From the cell containing the given text, extract its center point as (x, y) coordinate. 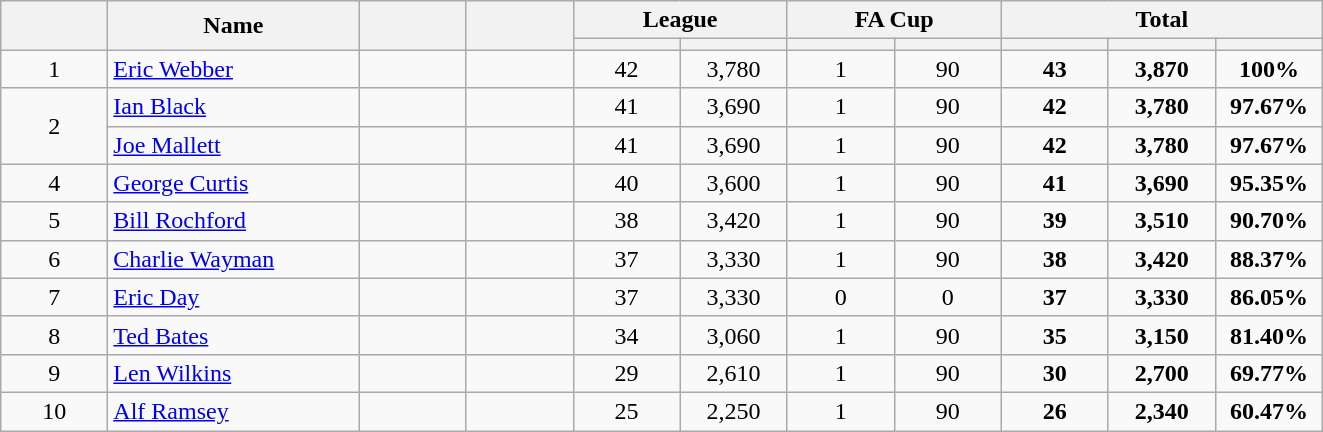
FA Cup (894, 20)
26 (1054, 411)
60.47% (1268, 411)
9 (54, 373)
5 (54, 221)
81.40% (1268, 335)
34 (626, 335)
Eric Webber (234, 69)
88.37% (1268, 259)
Bill Rochford (234, 221)
35 (1054, 335)
Alf Ramsey (234, 411)
8 (54, 335)
2,250 (734, 411)
3,510 (1162, 221)
2,610 (734, 373)
2,340 (1162, 411)
Ian Black (234, 107)
George Curtis (234, 183)
25 (626, 411)
95.35% (1268, 183)
4 (54, 183)
30 (1054, 373)
3,060 (734, 335)
Eric Day (234, 297)
Len Wilkins (234, 373)
2,700 (1162, 373)
10 (54, 411)
90.70% (1268, 221)
7 (54, 297)
Total (1162, 20)
Joe Mallett (234, 145)
86.05% (1268, 297)
40 (626, 183)
69.77% (1268, 373)
100% (1268, 69)
Ted Bates (234, 335)
2 (54, 126)
43 (1054, 69)
3,870 (1162, 69)
29 (626, 373)
3,150 (1162, 335)
3,600 (734, 183)
Name (234, 26)
League (680, 20)
6 (54, 259)
39 (1054, 221)
Charlie Wayman (234, 259)
